Return the (x, y) coordinate for the center point of the cell that contains the specified text.  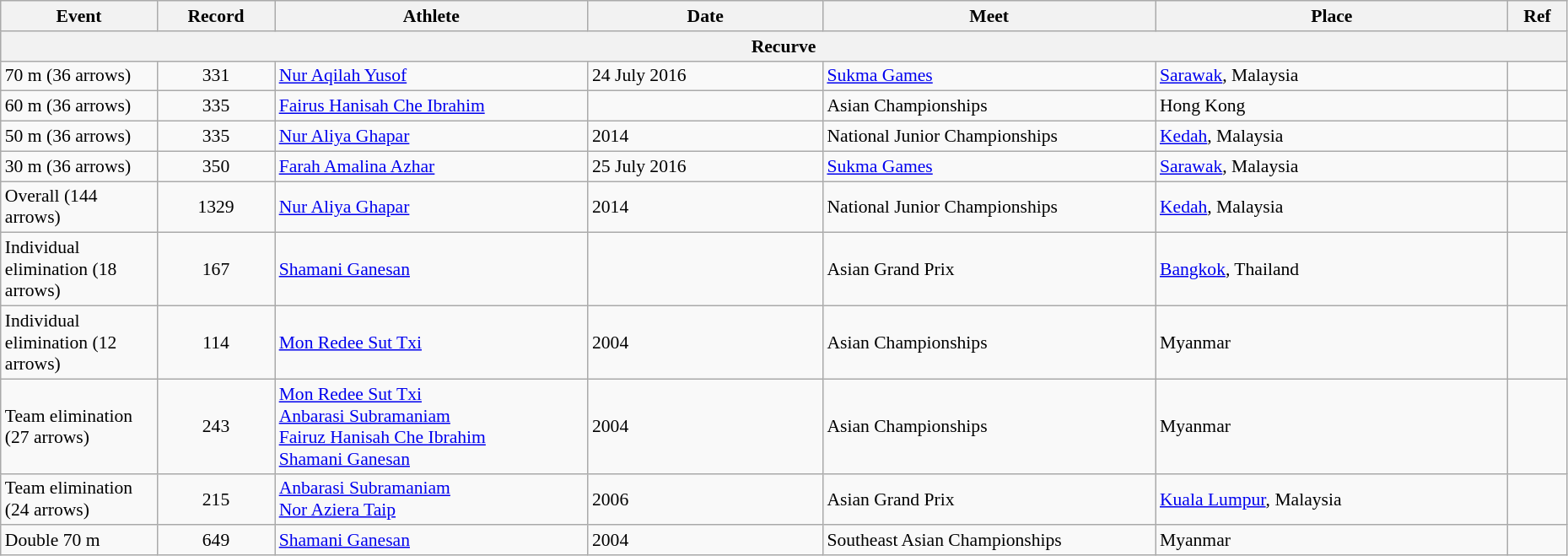
Team elimination (27 arrows) (79, 426)
Team elimination (24 arrows) (79, 499)
Recurve (784, 46)
Anbarasi SubramaniamNor Aziera Taip (432, 499)
Fairus Hanisah Che Ibrahim (432, 106)
Record (216, 16)
331 (216, 76)
215 (216, 499)
Mon Redee Sut TxiAnbarasi SubramaniamFairuz Hanisah Che IbrahimShamani Ganesan (432, 426)
Hong Kong (1332, 106)
Nur Aqilah Yusof (432, 76)
Southeast Asian Championships (989, 541)
Meet (989, 16)
114 (216, 343)
Place (1332, 16)
Event (79, 16)
Ref (1538, 16)
Overall (144 arrows) (79, 208)
649 (216, 541)
243 (216, 426)
24 July 2016 (705, 76)
Individual elimination (12 arrows) (79, 343)
Date (705, 16)
50 m (36 arrows) (79, 137)
30 m (36 arrows) (79, 166)
167 (216, 270)
70 m (36 arrows) (79, 76)
25 July 2016 (705, 166)
Athlete (432, 16)
350 (216, 166)
1329 (216, 208)
Bangkok, Thailand (1332, 270)
2006 (705, 499)
Individual elimination (18 arrows) (79, 270)
Mon Redee Sut Txi (432, 343)
Double 70 m (79, 541)
Farah Amalina Azhar (432, 166)
60 m (36 arrows) (79, 106)
Kuala Lumpur, Malaysia (1332, 499)
